Return the (X, Y) coordinate for the center point of the cell that contains the specified text.  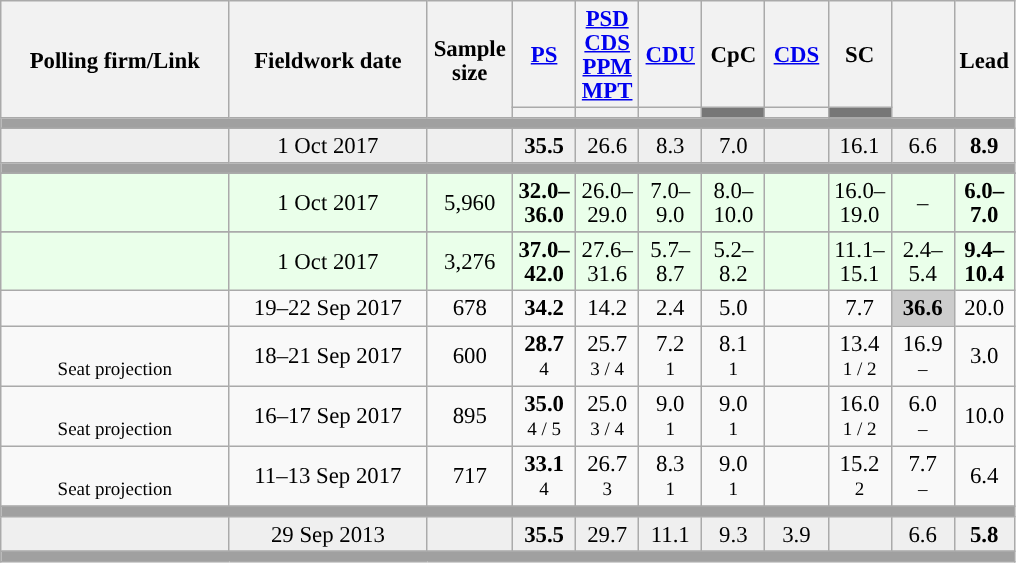
25.03 / 4 (608, 416)
11.1–15.1 (860, 262)
26.73 (608, 476)
15.22 (860, 476)
6.0–7.0 (984, 204)
28.74 (544, 356)
6.0– (922, 416)
5.8 (984, 534)
20.0 (984, 308)
SC (860, 54)
7.0–9.0 (670, 204)
37.0–42.0 (544, 262)
14.2 (608, 308)
Lead (984, 60)
25.73 / 4 (608, 356)
16.9– (922, 356)
8.31 (670, 476)
2.4–5.4 (922, 262)
16–17 Sep 2017 (328, 416)
5,960 (470, 204)
26.6 (608, 146)
CDS (796, 54)
Fieldwork date (328, 60)
CpC (734, 54)
CDU (670, 54)
2.4 (670, 308)
7.7– (922, 476)
19–22 Sep 2017 (328, 308)
3.0 (984, 356)
7.7 (860, 308)
16.01 / 2 (860, 416)
5.7–8.7 (670, 262)
8.0–10.0 (734, 204)
26.0–29.0 (608, 204)
Polling firm/Link (115, 60)
36.6 (922, 308)
– (922, 204)
3,276 (470, 262)
6.4 (984, 476)
13.41 / 2 (860, 356)
8.9 (984, 146)
678 (470, 308)
Sample size (470, 60)
32.0–36.0 (544, 204)
18–21 Sep 2017 (328, 356)
717 (470, 476)
16.1 (860, 146)
11.1 (670, 534)
27.6–31.6 (608, 262)
35.04 / 5 (544, 416)
34.2 (544, 308)
16.0–19.0 (860, 204)
29.7 (608, 534)
11–13 Sep 2017 (328, 476)
10.0 (984, 416)
PSDCDSPPMMPT (608, 54)
7.0 (734, 146)
5.0 (734, 308)
9.4–10.4 (984, 262)
5.2–8.2 (734, 262)
29 Sep 2013 (328, 534)
3.9 (796, 534)
33.14 (544, 476)
9.3 (734, 534)
895 (470, 416)
8.3 (670, 146)
7.21 (670, 356)
8.11 (734, 356)
PS (544, 54)
600 (470, 356)
